Locate the cell with the specified text and output its (X, Y) center coordinate. 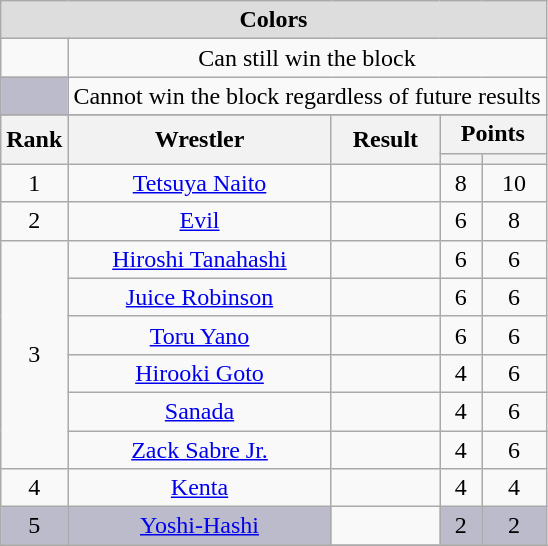
Tetsuya Naito (200, 183)
Hiroshi Tanahashi (200, 259)
Points (494, 134)
Toru Yano (200, 335)
5 (34, 526)
3 (34, 354)
Sanada (200, 411)
Rank (34, 140)
Wrestler (200, 140)
1 (34, 183)
Colors (274, 20)
Yoshi-Hashi (200, 526)
Zack Sabre Jr. (200, 449)
Juice Robinson (200, 297)
Kenta (200, 488)
Result (385, 140)
10 (514, 183)
Evil (200, 221)
Can still win the block (307, 58)
Cannot win the block regardless of future results (307, 96)
Hirooki Goto (200, 373)
